From the cell containing the given text, extract its center point as (X, Y) coordinate. 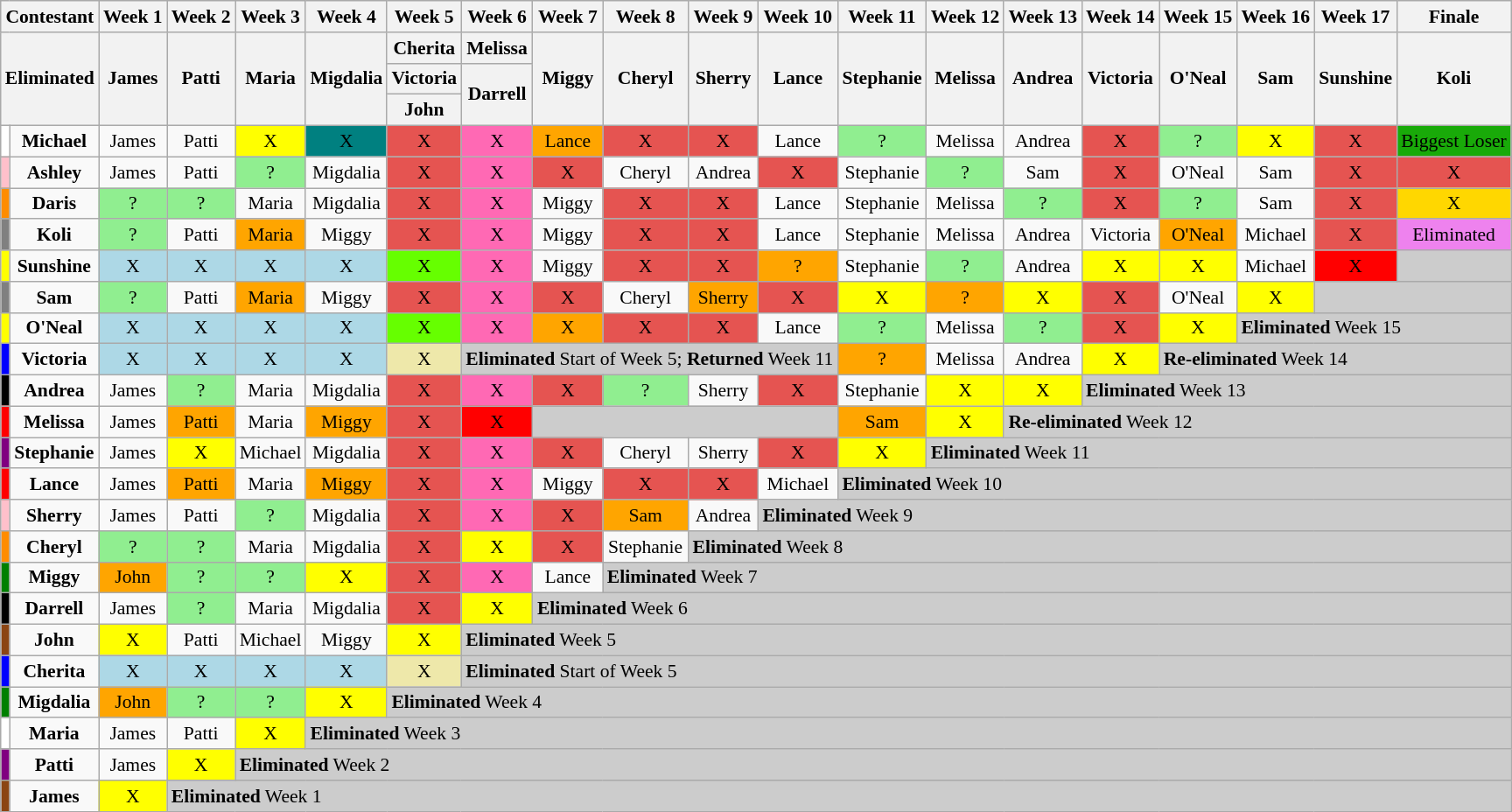
Eliminated Week 9 (1134, 515)
Week 3 (271, 17)
Eliminated Week 4 (948, 703)
Re-eliminated Week 14 (1335, 360)
Ashley (54, 172)
Eliminated Week 10 (1174, 485)
Week 2 (201, 17)
Week 16 (1276, 17)
Week 13 (1043, 17)
Week 11 (882, 17)
Eliminated Week 1 (839, 796)
Contestant (50, 17)
Week 12 (966, 17)
Eliminated Week 2 (873, 765)
Eliminated Week 7 (1057, 577)
Week 7 (568, 17)
Eliminated Week 8 (1099, 547)
Eliminated Week 5 (986, 640)
Week 1 (133, 17)
Biggest Loser (1454, 142)
Daris (54, 204)
Eliminated Week 11 (1219, 453)
Eliminated Week 6 (1022, 609)
Week 5 (423, 17)
Eliminated Week 15 (1374, 328)
Eliminated Start of Week 5; Returned Week 11 (649, 360)
Week 10 (798, 17)
Week 6 (497, 17)
Eliminated Start of Week 5 (986, 671)
Week 4 (346, 17)
Finale (1454, 17)
Eliminated Week 13 (1297, 391)
Week 14 (1120, 17)
Re-eliminated Week 12 (1257, 422)
Week 15 (1199, 17)
Week 17 (1355, 17)
Eliminated Week 3 (908, 734)
Week 8 (646, 17)
Week 9 (723, 17)
